From the cell containing the given text, extract its center point as (X, Y) coordinate. 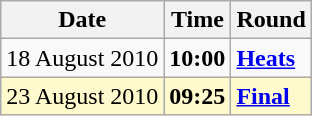
18 August 2010 (82, 58)
Time (198, 20)
09:25 (198, 96)
Heats (271, 58)
Round (271, 20)
10:00 (198, 58)
Date (82, 20)
23 August 2010 (82, 96)
Final (271, 96)
